Search for the cell housing the specified text and yield its [x, y] center coordinate. 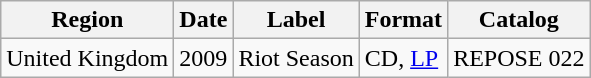
Label [296, 20]
2009 [204, 58]
Region [88, 20]
CD, LP [403, 58]
Catalog [519, 20]
Date [204, 20]
United Kingdom [88, 58]
REPOSE 022 [519, 58]
Riot Season [296, 58]
Format [403, 20]
